Pinpoint the cell where the given text exists, returning its [x, y] midpoint coordinate. 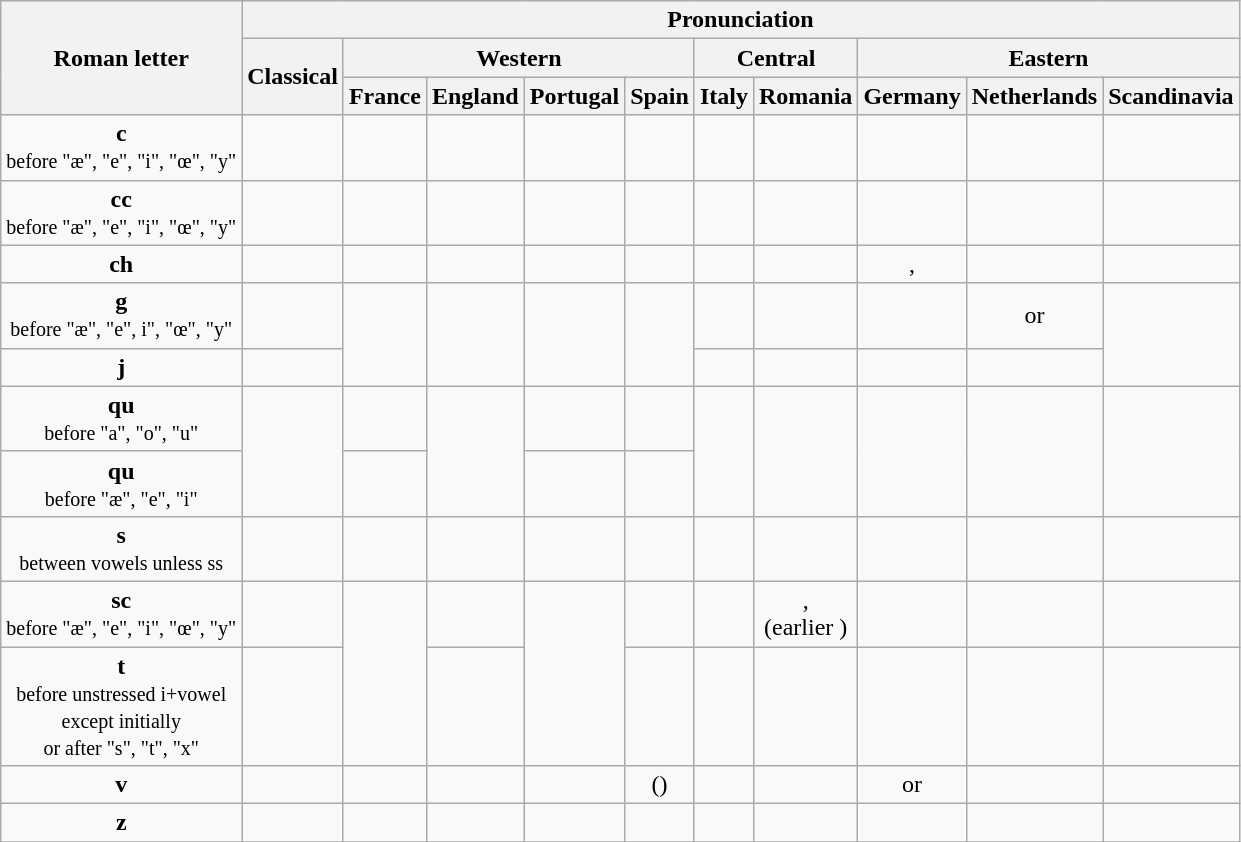
Netherlands [1034, 96]
qubefore "a", "o", "u" [122, 418]
Scandinavia [1171, 96]
z [122, 823]
tbefore unstressed i+vowelexcept initiallyor after "s", "t", "x" [122, 706]
ch [122, 264]
Spain [660, 96]
ccbefore "æ", "e", "i", "œ", "y" [122, 212]
Romania [805, 96]
qubefore "æ", "e", "i" [122, 484]
Portugal [574, 96]
sbetween vowels unless ss [122, 548]
cbefore "æ", "e", "i", "œ", "y" [122, 148]
scbefore "æ", "e", "i", "œ", "y" [122, 614]
Central [776, 58]
Pronunciation [740, 20]
England [475, 96]
Western [518, 58]
j [122, 367]
Roman letter [122, 58]
, [912, 264]
Germany [912, 96]
v [122, 785]
() [660, 785]
gbefore "æ", "e", i", "œ", "y" [122, 316]
, (earlier ) [805, 614]
France [384, 96]
Eastern [1048, 58]
Italy [724, 96]
Classical [293, 77]
